For the text-containing cell, return its midpoint in [X, Y] coordinate format. 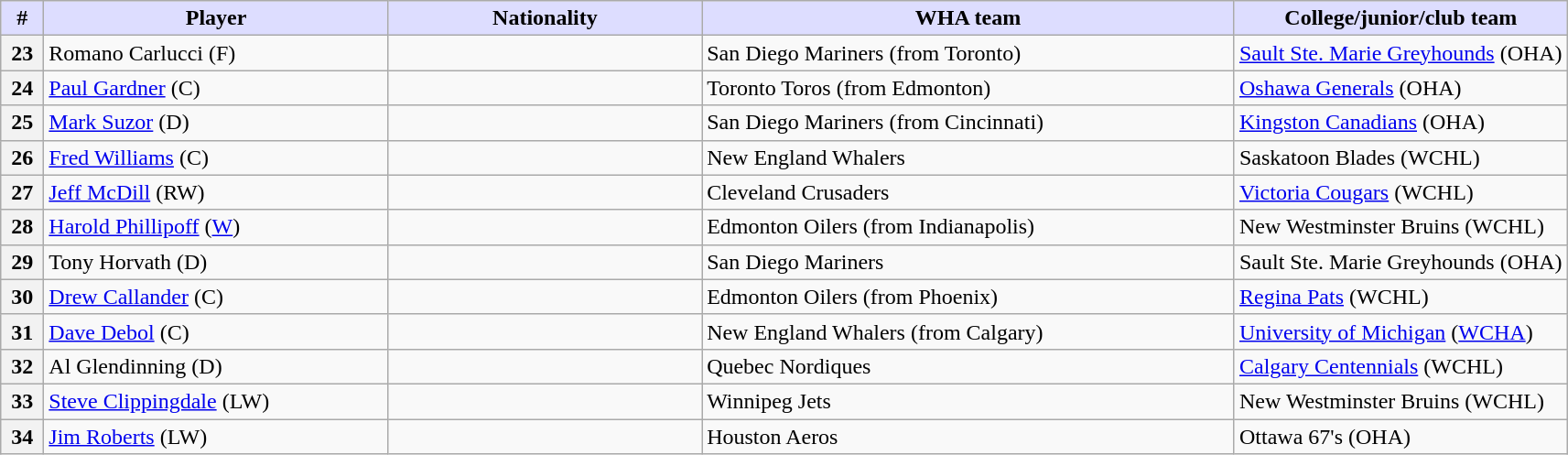
24 [22, 88]
28 [22, 227]
34 [22, 437]
33 [22, 401]
25 [22, 123]
College/junior/club team [1400, 18]
Kingston Canadians (OHA) [1400, 123]
26 [22, 157]
WHA team [968, 18]
Jim Roberts (LW) [216, 437]
Tony Horvath (D) [216, 262]
23 [22, 53]
# [22, 18]
Saskatoon Blades (WCHL) [1400, 157]
New England Whalers (from Calgary) [968, 331]
San Diego Mariners (from Toronto) [968, 53]
Jeff McDill (RW) [216, 192]
Harold Phillipoff (W) [216, 227]
Al Glendinning (D) [216, 366]
Toronto Toros (from Edmonton) [968, 88]
Dave Debol (C) [216, 331]
Edmonton Oilers (from Phoenix) [968, 297]
Mark Suzor (D) [216, 123]
Oshawa Generals (OHA) [1400, 88]
Nationality [545, 18]
Paul Gardner (C) [216, 88]
Player [216, 18]
New England Whalers [968, 157]
Fred Williams (C) [216, 157]
Quebec Nordiques [968, 366]
Cleveland Crusaders [968, 192]
Steve Clippingdale (LW) [216, 401]
Romano Carlucci (F) [216, 53]
Winnipeg Jets [968, 401]
29 [22, 262]
Ottawa 67's (OHA) [1400, 437]
Regina Pats (WCHL) [1400, 297]
Edmonton Oilers (from Indianapolis) [968, 227]
Drew Callander (C) [216, 297]
San Diego Mariners (from Cincinnati) [968, 123]
Calgary Centennials (WCHL) [1400, 366]
32 [22, 366]
Houston Aeros [968, 437]
31 [22, 331]
Victoria Cougars (WCHL) [1400, 192]
30 [22, 297]
San Diego Mariners [968, 262]
University of Michigan (WCHA) [1400, 331]
27 [22, 192]
